For the text-containing cell, return its midpoint in [x, y] coordinate format. 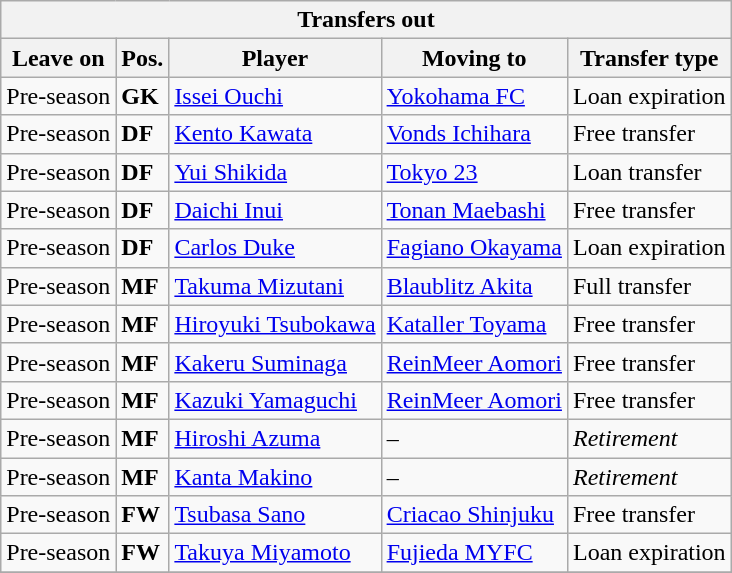
Tsubasa Sano [275, 515]
Loan transfer [649, 172]
Tonan Maebashi [474, 210]
Kazuki Yamaguchi [275, 400]
Daichi Inui [275, 210]
Blaublitz Akita [474, 286]
Hiroshi Azuma [275, 438]
Criacao Shinjuku [474, 515]
Takuma Mizutani [275, 286]
Takuya Miyamoto [275, 553]
Full transfer [649, 286]
Kento Kawata [275, 134]
Yui Shikida [275, 172]
Kakeru Suminaga [275, 362]
Kataller Toyama [474, 324]
Tokyo 23 [474, 172]
Yokohama FC [474, 96]
Moving to [474, 58]
Carlos Duke [275, 248]
GK [142, 96]
Fujieda MYFC [474, 553]
Leave on [58, 58]
Transfer type [649, 58]
Kanta Makino [275, 477]
Fagiano Okayama [474, 248]
Pos. [142, 58]
Transfers out [366, 20]
Issei Ouchi [275, 96]
Hiroyuki Tsubokawa [275, 324]
Player [275, 58]
Vonds Ichihara [474, 134]
